For the text-containing cell, return its midpoint in (X, Y) coordinate format. 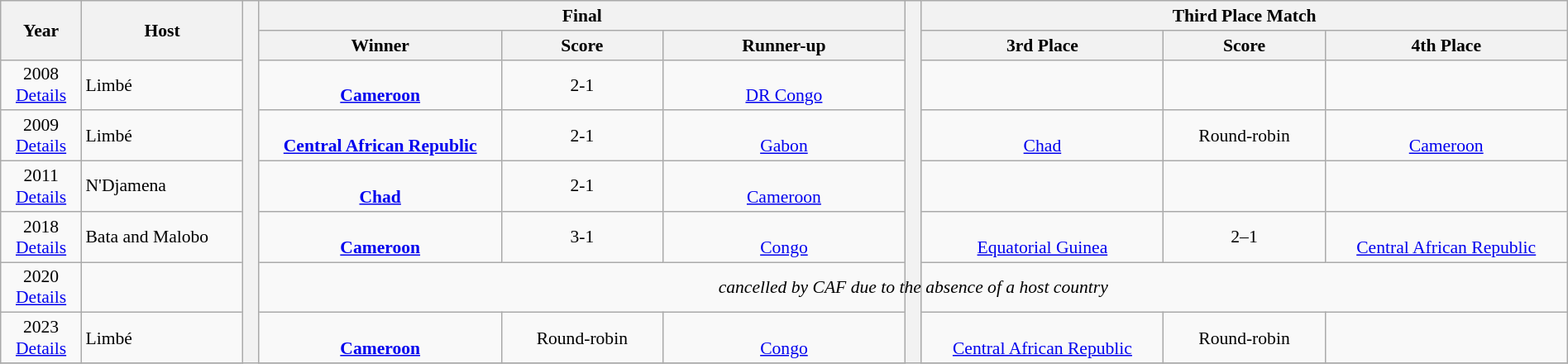
2008 Details (41, 84)
DR Congo (784, 84)
Third Place Match (1244, 16)
2020 Details (41, 288)
2018 Details (41, 237)
2–1 (1244, 237)
Host (162, 30)
N'Djamena (162, 187)
2009Details (41, 136)
3rd Place (1042, 45)
Gabon (784, 136)
Equatorial Guinea (1042, 237)
4th Place (1446, 45)
Final (582, 16)
Year (41, 30)
3-1 (582, 237)
Winner (380, 45)
2011Details (41, 187)
Bata and Malobo (162, 237)
Runner-up (784, 45)
cancelled by CAF due to the absence of a host country (913, 288)
2023 Details (41, 338)
